Search for the cell housing the specified text and yield its (x, y) center coordinate. 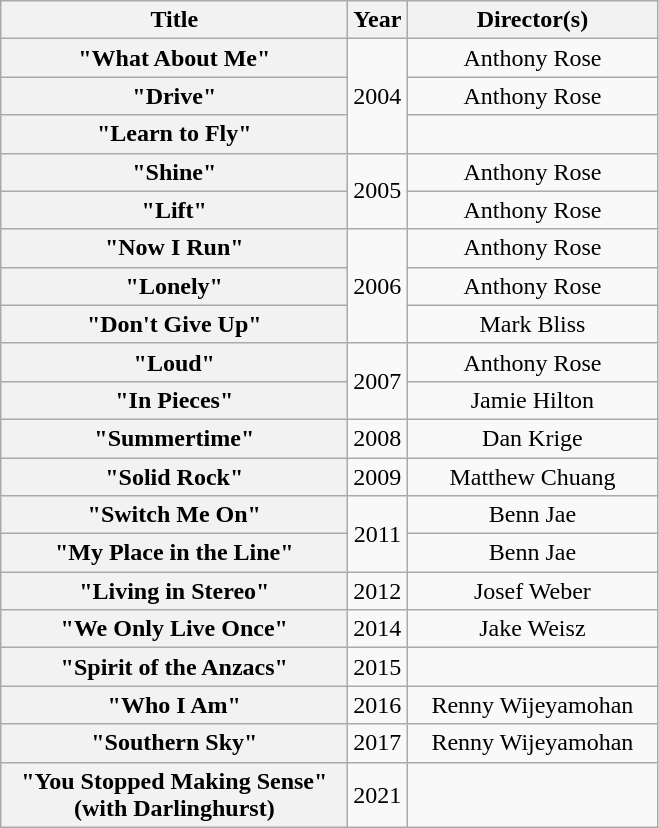
2007 (378, 381)
"Now I Run" (174, 248)
"Southern Sky" (174, 743)
"Learn to Fly" (174, 134)
"Don't Give Up" (174, 324)
"Living in Stereo" (174, 591)
Josef Weber (532, 591)
2016 (378, 705)
"My Place in the Line" (174, 553)
"Lonely" (174, 286)
"Spirit of the Anzacs" (174, 667)
Year (378, 20)
Jake Weisz (532, 629)
"Drive" (174, 96)
"Loud" (174, 362)
"Solid Rock" (174, 477)
2009 (378, 477)
2012 (378, 591)
2017 (378, 743)
Matthew Chuang (532, 477)
Title (174, 20)
2015 (378, 667)
2011 (378, 534)
2006 (378, 286)
"We Only Live Once" (174, 629)
"In Pieces" (174, 400)
"What About Me" (174, 58)
"Who I Am" (174, 705)
Dan Krige (532, 438)
Jamie Hilton (532, 400)
"Summertime" (174, 438)
"Shine" (174, 172)
2008 (378, 438)
"You Stopped Making Sense" (with Darlinghurst) (174, 794)
2005 (378, 191)
2004 (378, 96)
2021 (378, 794)
"Lift" (174, 210)
2014 (378, 629)
"Switch Me On" (174, 515)
Mark Bliss (532, 324)
Director(s) (532, 20)
